Identify which cell holds the provided text, then report its (X, Y) central coordinate. 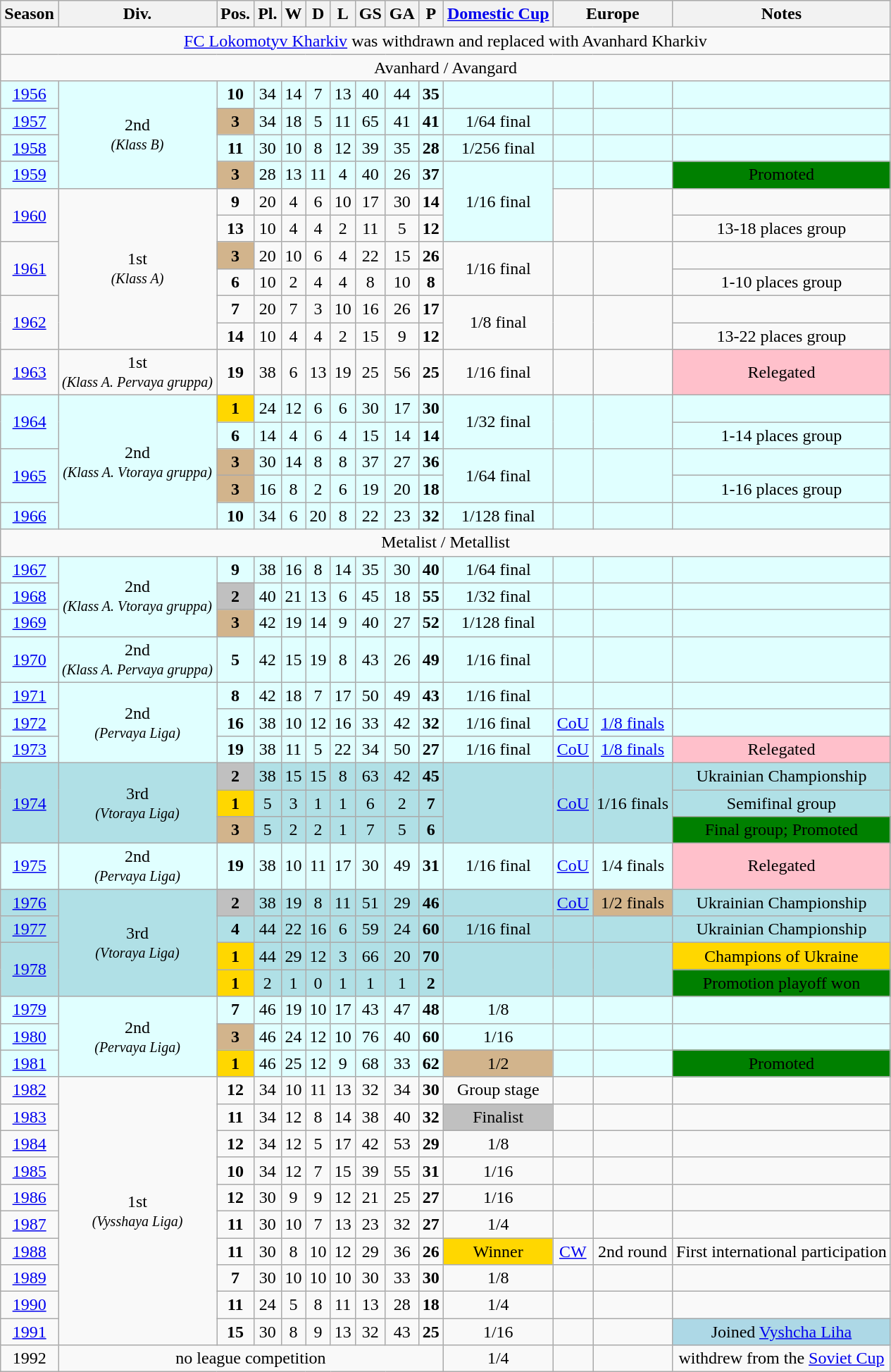
1-14 places group (782, 435)
68 (370, 1063)
13-18 places group (782, 228)
65 (370, 121)
66 (370, 956)
76 (370, 1037)
1967 (30, 569)
1964 (30, 422)
P (431, 14)
51 (370, 903)
1977 (30, 929)
1-10 places group (782, 282)
1957 (30, 121)
1989 (30, 1278)
Pl. (268, 14)
1st(Klass A) (137, 268)
53 (401, 1144)
Champions of Ukraine (782, 956)
Joined Vyshcha Liha (782, 1332)
Metalist / Metallist (445, 543)
2nd(Klass B) (137, 135)
52 (431, 623)
1976 (30, 903)
2nd(Klass A. Pervaya gruppa) (137, 660)
63 (370, 776)
Notes (782, 14)
Promotion playoff won (782, 983)
1987 (30, 1224)
1-16 places group (782, 489)
Div. (137, 14)
1st(Klass A. Pervaya gruppa) (137, 372)
1978 (30, 970)
Final group; Promoted (782, 830)
Europe (613, 14)
1980 (30, 1037)
1973 (30, 749)
withdrew from the Soviet Cup (782, 1359)
1958 (30, 148)
0 (318, 983)
Winner (498, 1251)
48 (431, 1010)
47 (401, 1010)
GA (401, 14)
1990 (30, 1305)
1/8 final (498, 322)
1/256 final (498, 148)
W (293, 14)
1986 (30, 1197)
1956 (30, 94)
1966 (30, 516)
1981 (30, 1063)
1991 (30, 1332)
L (342, 14)
Pos. (235, 14)
Domestic Cup (498, 14)
no league competition (251, 1359)
2nd round (633, 1251)
1/2 (498, 1063)
CW (573, 1251)
FC Lokomotyv Kharkiv was withdrawn and replaced with Avanhard Kharkiv (445, 41)
1968 (30, 596)
1/16 finals (633, 803)
1969 (30, 623)
1988 (30, 1251)
62 (431, 1063)
1st(Vysshaya Liga) (137, 1211)
70 (431, 956)
1965 (30, 476)
59 (370, 929)
Semifinal group (782, 803)
Season (30, 14)
1982 (30, 1090)
1992 (30, 1359)
1960 (30, 215)
Finalist (498, 1117)
1962 (30, 322)
1970 (30, 660)
1983 (30, 1117)
56 (401, 372)
1971 (30, 696)
1961 (30, 268)
1985 (30, 1170)
First international participation (782, 1251)
13-22 places group (782, 336)
1974 (30, 803)
GS (370, 14)
Group stage (498, 1090)
1975 (30, 867)
1/2 finals (633, 903)
1979 (30, 1010)
1972 (30, 722)
1984 (30, 1144)
D (318, 14)
Avanhard / Avangard (445, 68)
1/4 finals (633, 867)
1959 (30, 175)
1963 (30, 372)
